Locate the cell with the specified text and output its (X, Y) center coordinate. 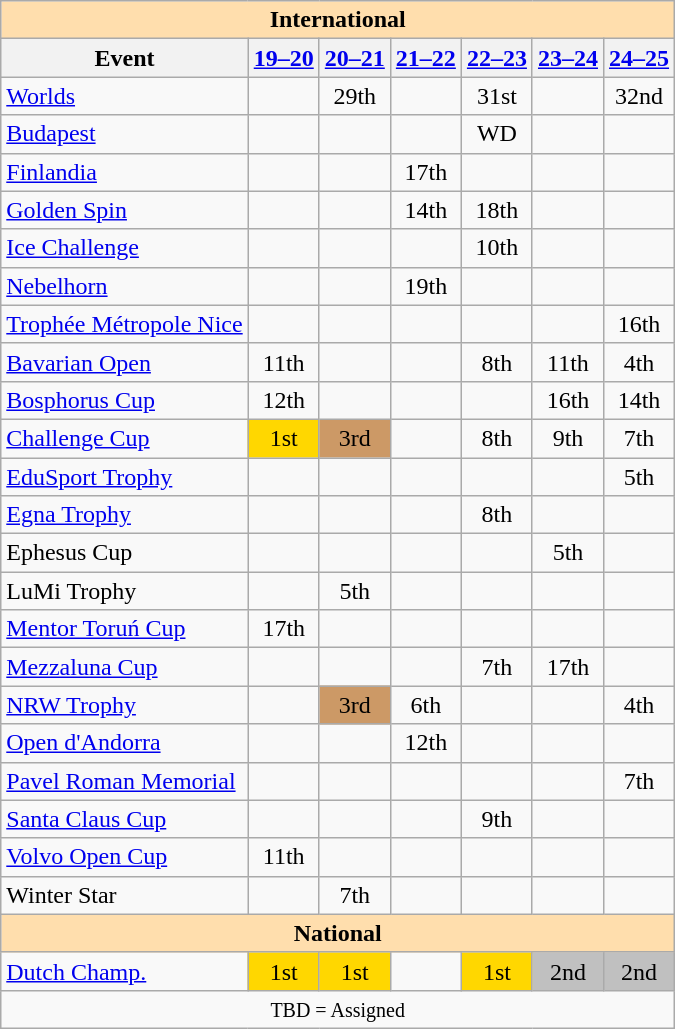
Ice Challenge (124, 248)
31st (496, 96)
Winter Star (124, 895)
NRW Trophy (124, 705)
6th (426, 705)
Mezzaluna Cup (124, 667)
21–22 (426, 58)
22–23 (496, 58)
LuMi Trophy (124, 591)
29th (354, 96)
Dutch Champ. (124, 971)
Egna Trophy (124, 515)
Bavarian Open (124, 362)
Mentor Toruń Cup (124, 629)
32nd (640, 96)
Event (124, 58)
Budapest (124, 134)
20–21 (354, 58)
19–20 (284, 58)
24–25 (640, 58)
Volvo Open Cup (124, 857)
Ephesus Cup (124, 553)
19th (426, 286)
Golden Spin (124, 210)
EduSport Trophy (124, 477)
Open d'Andorra (124, 743)
10th (496, 248)
Santa Claus Cup (124, 819)
23–24 (568, 58)
Worlds (124, 96)
18th (496, 210)
International (338, 20)
National (338, 933)
Bosphorus Cup (124, 400)
Nebelhorn (124, 286)
WD (496, 134)
Finlandia (124, 172)
Trophée Métropole Nice (124, 324)
Pavel Roman Memorial (124, 781)
TBD = Assigned (338, 1009)
Challenge Cup (124, 438)
